Detect which cell encompasses the target text, then output its [X, Y] center coordinate. 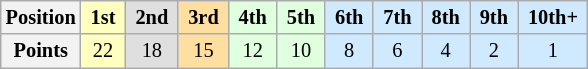
10 [301, 51]
1st [104, 17]
3rd [203, 17]
Points [41, 51]
22 [104, 51]
5th [301, 17]
Position [41, 17]
2 [494, 51]
4th [253, 17]
8th [446, 17]
4 [446, 51]
9th [494, 17]
8 [349, 51]
10th+ [553, 17]
6th [349, 17]
15 [203, 51]
6 [397, 51]
2nd [152, 17]
18 [152, 51]
12 [253, 51]
7th [397, 17]
1 [553, 51]
